Return [x, y] of the center of cell containing provided text 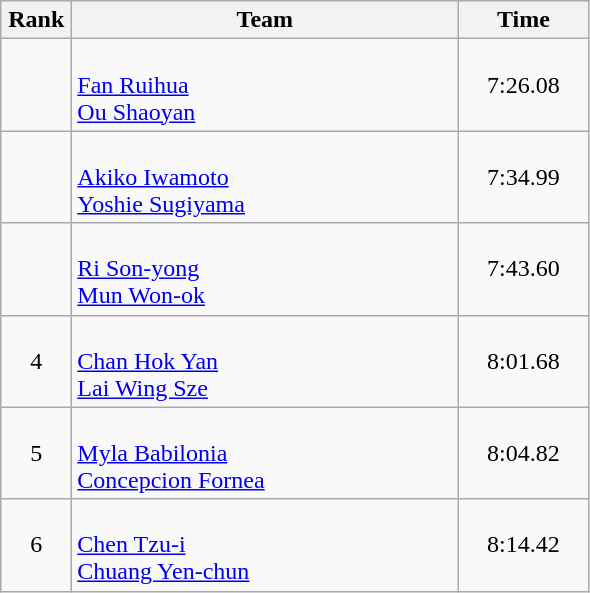
Chan Hok YanLai Wing Sze [265, 361]
7:43.60 [524, 269]
Rank [36, 20]
5 [36, 453]
Time [524, 20]
4 [36, 361]
Akiko IwamotoYoshie Sugiyama [265, 177]
Ri Son-yongMun Won-ok [265, 269]
Myla BabiloniaConcepcion Fornea [265, 453]
Fan RuihuaOu Shaoyan [265, 85]
8:01.68 [524, 361]
8:14.42 [524, 545]
Chen Tzu-iChuang Yen-chun [265, 545]
6 [36, 545]
Team [265, 20]
8:04.82 [524, 453]
7:26.08 [524, 85]
7:34.99 [524, 177]
